For the text-containing cell, return its midpoint in (x, y) coordinate format. 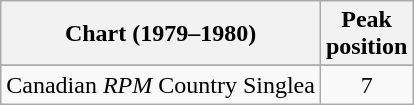
Canadian RPM Country Singlea (161, 85)
Peakposition (366, 34)
Chart (1979–1980) (161, 34)
7 (366, 85)
